Return [X, Y] of the center of cell containing provided text 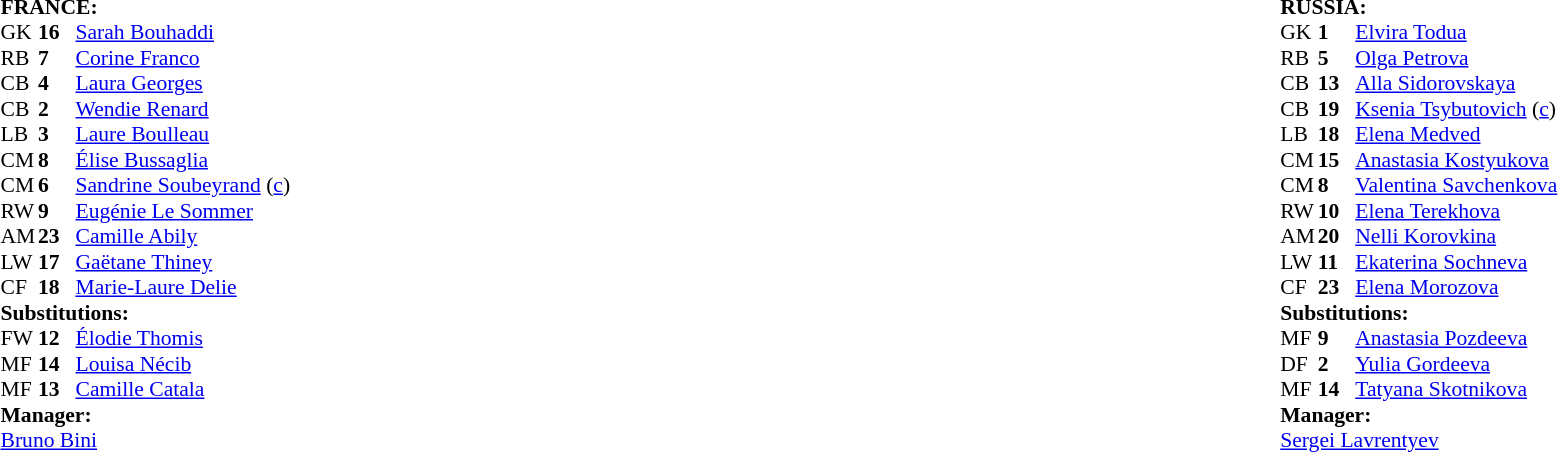
Elena Terekhova [1456, 211]
20 [1337, 237]
Élodie Thomis [184, 339]
Wendie Renard [184, 109]
Louisa Nécib [184, 364]
Nelli Korovkina [1456, 237]
Elvira Todua [1456, 33]
Marie-Laure Delie [184, 287]
Corine Franco [184, 58]
FW [19, 339]
Alla Sidorovskaya [1456, 83]
6 [57, 185]
7 [57, 58]
15 [1337, 160]
Sandrine Soubeyrand (c) [184, 185]
Ekaterina Sochneva [1456, 262]
4 [57, 83]
Laure Boulleau [184, 135]
Tatyana Skotnikova [1456, 389]
Anastasia Pozdeeva [1456, 339]
Valentina Savchenkova [1456, 185]
3 [57, 135]
Ksenia Tsybutovich (c) [1456, 109]
17 [57, 262]
11 [1337, 262]
Gaëtane Thiney [184, 262]
10 [1337, 211]
Olga Petrova [1456, 58]
Yulia Gordeeva [1456, 364]
Anastasia Kostyukova [1456, 160]
Sarah Bouhaddi [184, 33]
DF [1299, 364]
Camille Abily [184, 237]
Eugénie Le Sommer [184, 211]
Élise Bussaglia [184, 160]
1 [1337, 33]
Elena Medved [1456, 135]
5 [1337, 58]
Elena Morozova [1456, 287]
19 [1337, 109]
Camille Catala [184, 389]
16 [57, 33]
12 [57, 339]
Laura Georges [184, 83]
